Search for the cell housing the specified text and yield its [X, Y] center coordinate. 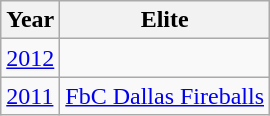
2011 [30, 96]
Elite [165, 20]
FbC Dallas Fireballs [165, 96]
Year [30, 20]
2012 [30, 58]
